Find where the given text appears and provide that cell's center as (x, y) coordinate. 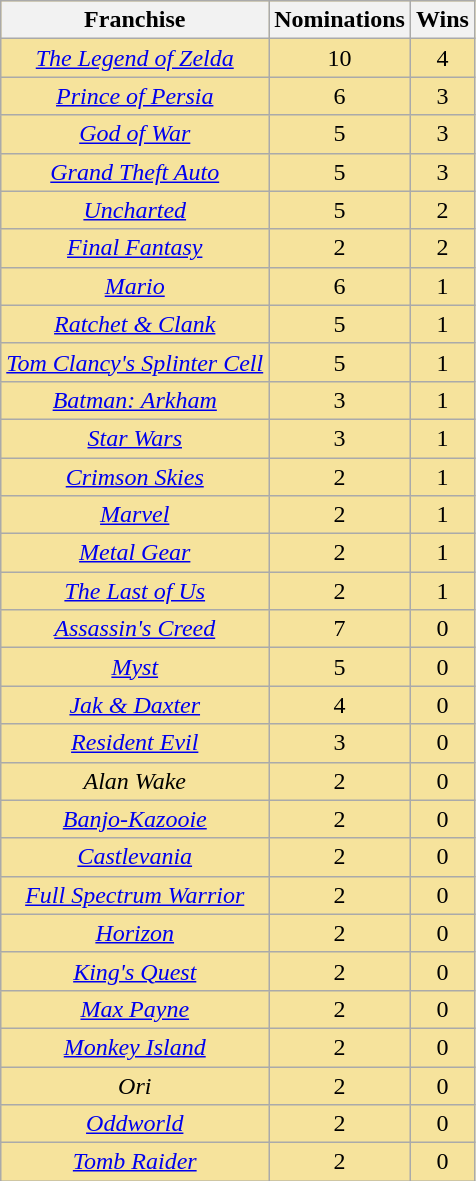
Ori (135, 1085)
Batman: Arkham (135, 400)
Uncharted (135, 210)
King's Quest (135, 971)
Jak & Daxter (135, 705)
Castlevania (135, 857)
Star Wars (135, 438)
Myst (135, 667)
Full Spectrum Warrior (135, 895)
Final Fantasy (135, 248)
Ratchet & Clank (135, 324)
Horizon (135, 933)
The Last of Us (135, 591)
Banjo-Kazooie (135, 819)
Tom Clancy's Splinter Cell (135, 362)
Oddworld (135, 1124)
Assassin's Creed (135, 629)
Prince of Persia (135, 96)
Alan Wake (135, 781)
Monkey Island (135, 1047)
Grand Theft Auto (135, 172)
10 (340, 58)
Mario (135, 286)
Wins (442, 20)
7 (340, 629)
Nominations (340, 20)
The Legend of Zelda (135, 58)
Franchise (135, 20)
Crimson Skies (135, 477)
God of War (135, 134)
Tomb Raider (135, 1162)
Max Payne (135, 1009)
Metal Gear (135, 553)
Resident Evil (135, 743)
Marvel (135, 515)
